Detect which cell encompasses the target text, then output its (x, y) center coordinate. 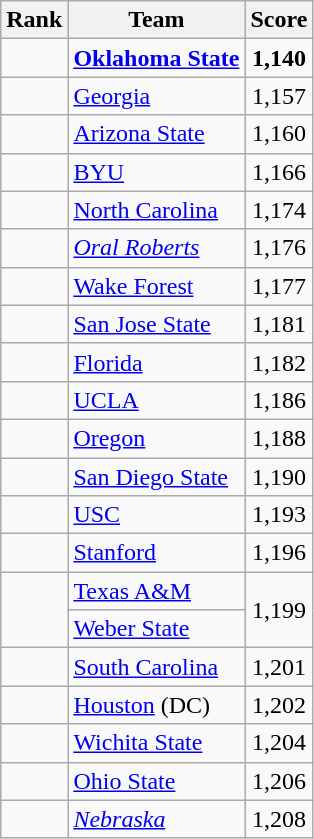
1,208 (279, 819)
Rank (34, 20)
San Diego State (156, 477)
1,157 (279, 96)
Wake Forest (156, 286)
1,201 (279, 667)
UCLA (156, 400)
Florida (156, 362)
Oral Roberts (156, 248)
Score (279, 20)
1,160 (279, 134)
Wichita State (156, 743)
1,199 (279, 610)
1,181 (279, 324)
Stanford (156, 553)
1,204 (279, 743)
1,188 (279, 438)
1,186 (279, 400)
1,140 (279, 58)
1,196 (279, 553)
USC (156, 515)
Oregon (156, 438)
1,174 (279, 210)
Texas A&M (156, 591)
San Jose State (156, 324)
1,166 (279, 172)
1,206 (279, 781)
Oklahoma State (156, 58)
1,176 (279, 248)
Houston (DC) (156, 705)
Georgia (156, 96)
Arizona State (156, 134)
Ohio State (156, 781)
1,182 (279, 362)
1,193 (279, 515)
1,190 (279, 477)
North Carolina (156, 210)
Nebraska (156, 819)
South Carolina (156, 667)
BYU (156, 172)
1,202 (279, 705)
1,177 (279, 286)
Team (156, 20)
Weber State (156, 629)
